Scan for the cell matching the given text and deliver its (x, y) coordinate at center. 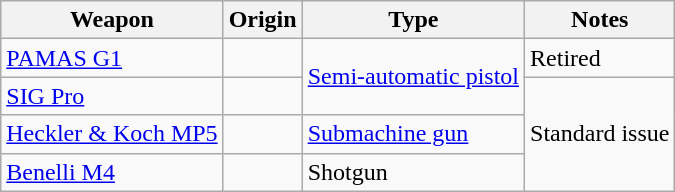
Weapon (112, 20)
PAMAS G1 (112, 58)
Submachine gun (413, 134)
SIG Pro (112, 96)
Origin (262, 20)
Heckler & Koch MP5 (112, 134)
Retired (600, 58)
Notes (600, 20)
Shotgun (413, 172)
Semi-automatic pistol (413, 77)
Standard issue (600, 134)
Type (413, 20)
Benelli M4 (112, 172)
